Capture the cell that displays the provided text and extract its (x, y) central coordinate. 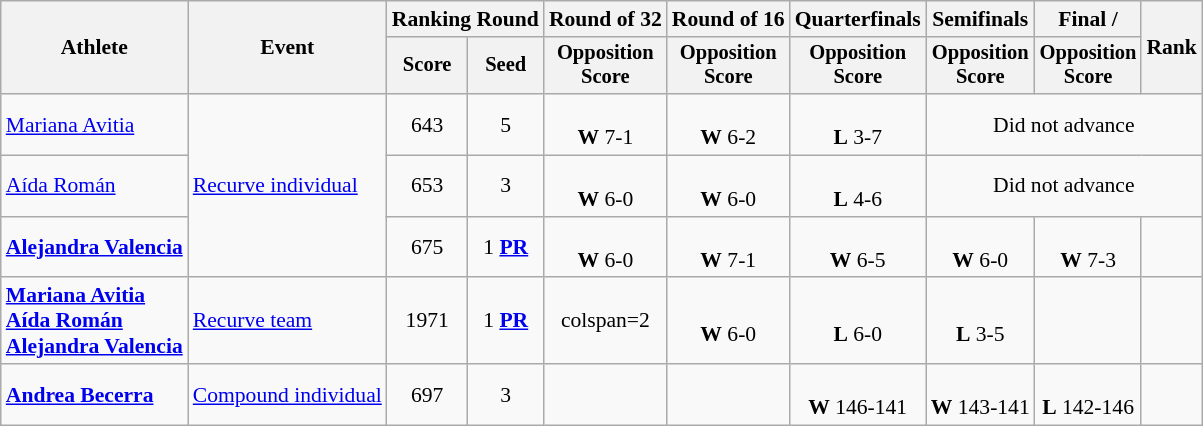
L 142-146 (1088, 394)
L 6-0 (858, 322)
Compound individual (288, 394)
colspan=2 (606, 322)
697 (428, 394)
1971 (428, 322)
Athlete (94, 48)
W 143-141 (980, 394)
Event (288, 48)
Round of 32 (606, 19)
Round of 16 (728, 19)
L 4-6 (858, 186)
Mariana Avitia (94, 124)
Aída Román (94, 186)
Score (428, 66)
W 6-5 (858, 248)
L 3-7 (858, 124)
Andrea Becerra (94, 394)
643 (428, 124)
675 (428, 248)
Rank (1172, 48)
L 3-5 (980, 322)
W 7-3 (1088, 248)
Final / (1088, 19)
Alejandra Valencia (94, 248)
W 6-2 (728, 124)
W 146-141 (858, 394)
Seed (506, 66)
Semifinals (980, 19)
Mariana AvitiaAída RománAlejandra Valencia (94, 322)
Recurve individual (288, 186)
Recurve team (288, 322)
653 (428, 186)
5 (506, 124)
Ranking Round (466, 19)
Quarterfinals (858, 19)
